From the cell containing the given text, extract its center point as (x, y) coordinate. 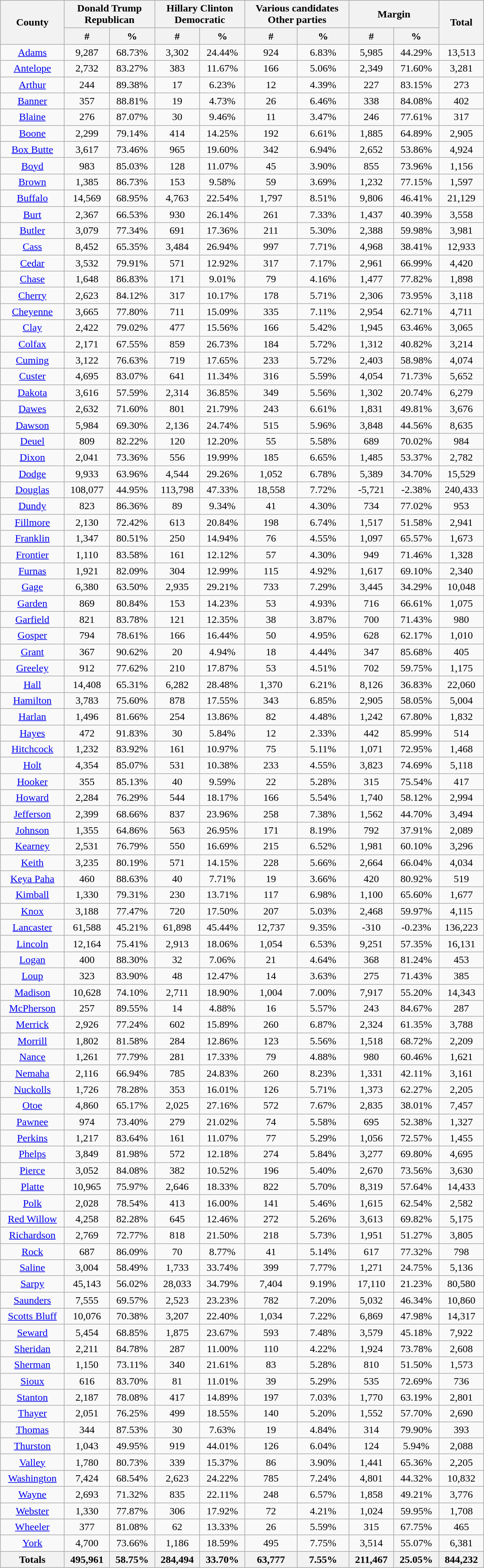
211,467 (371, 1559)
2,324 (371, 1025)
413 (177, 1203)
40.39% (416, 214)
306 (177, 1511)
55.07% (416, 1543)
79.90% (416, 1430)
29.21% (222, 587)
56.02% (132, 1284)
58.05% (416, 700)
2,523 (177, 1300)
27.16% (222, 1106)
45,143 (87, 1284)
3.69% (323, 182)
26.95% (222, 830)
50 (271, 636)
Pierce (32, 1170)
3,296 (461, 846)
72.57% (416, 1138)
4,544 (177, 474)
68.54% (132, 1478)
531 (177, 765)
5,032 (371, 1300)
2,403 (371, 360)
14,569 (87, 198)
10.38% (222, 765)
281 (177, 1057)
3,676 (461, 409)
4.51% (323, 668)
58.49% (132, 1268)
65.31% (132, 684)
5.20% (323, 1413)
Various candidatesOther parties (297, 14)
822 (271, 1187)
563 (177, 830)
110 (271, 1349)
63.19% (416, 1397)
1,573 (461, 1365)
Boyd (32, 166)
1,552 (371, 1413)
3,783 (87, 700)
Scotts Bluff (32, 1316)
10,965 (87, 1187)
9.34% (222, 506)
22,060 (461, 684)
5,985 (371, 52)
76.29% (132, 798)
377 (87, 1527)
782 (271, 1300)
14.15% (222, 863)
2,835 (371, 1106)
7,555 (87, 1300)
Thayer (32, 1413)
Cedar (32, 263)
335 (271, 312)
Burt (32, 214)
Morrill (32, 1041)
17 (177, 85)
7.24% (323, 1478)
983 (87, 166)
279 (177, 1122)
Hayes (32, 733)
82 (271, 717)
495,961 (87, 1559)
Polk (32, 1203)
1,477 (371, 279)
17.87% (222, 668)
628 (371, 636)
544 (177, 798)
83.78% (132, 619)
316 (271, 376)
6.23% (222, 85)
20.74% (416, 393)
4.94% (222, 652)
65.60% (416, 895)
15.37% (222, 1462)
Total (461, 22)
869 (87, 603)
51.58% (416, 522)
Garfield (32, 619)
Gage (32, 587)
1,673 (461, 539)
Sioux (32, 1381)
2,632 (87, 409)
8,635 (461, 425)
141 (271, 1203)
Saline (32, 1268)
196 (271, 1170)
Douglas (32, 490)
7.77% (323, 1268)
246 (371, 117)
88.81% (132, 101)
-2.38% (416, 490)
72.69% (416, 1381)
75 (271, 749)
258 (271, 814)
399 (271, 1268)
71.73% (416, 376)
3,981 (461, 231)
14.94% (222, 539)
689 (371, 441)
16 (271, 1009)
919 (177, 1446)
Seward (32, 1333)
2,994 (461, 798)
17.65% (222, 360)
2.33% (323, 733)
Banner (32, 101)
Platte (32, 1187)
617 (371, 1251)
46.34% (416, 1300)
349 (271, 393)
794 (87, 636)
353 (177, 1089)
924 (271, 52)
974 (87, 1122)
83.15% (416, 85)
1,150 (87, 1365)
2,926 (87, 1025)
7.11% (323, 312)
5.14% (323, 1251)
835 (177, 1494)
Adams (32, 52)
12.47% (222, 976)
6.57% (323, 1494)
6,282 (177, 684)
3,823 (371, 765)
83 (271, 1365)
3,484 (177, 247)
1,951 (371, 1235)
69.57% (132, 1300)
1,347 (87, 539)
Jefferson (32, 814)
70.38% (132, 1316)
3,207 (177, 1316)
Nuckolls (32, 1089)
4.39% (323, 85)
17.92% (222, 1511)
323 (87, 976)
702 (371, 668)
912 (87, 668)
4.64% (323, 960)
6.04% (323, 1446)
2,399 (87, 814)
Johnson (32, 830)
1,110 (87, 555)
1,217 (87, 1138)
691 (177, 231)
59.75% (416, 668)
83.58% (132, 555)
77.79% (132, 1057)
4,700 (87, 1543)
10,076 (87, 1316)
1,370 (271, 684)
2,088 (461, 1446)
3,235 (87, 863)
2,340 (461, 571)
1,052 (271, 474)
818 (177, 1235)
Frontier (32, 555)
4.16% (323, 279)
400 (87, 960)
4.21% (323, 1511)
18,558 (271, 490)
81.24% (416, 960)
71.46% (416, 555)
1,097 (371, 539)
2,652 (371, 149)
2,941 (461, 522)
2,349 (371, 69)
1,517 (371, 522)
2,801 (461, 1397)
58.12% (416, 798)
Arthur (32, 85)
84.67% (416, 1009)
250 (177, 539)
2,314 (177, 393)
Totals (32, 1559)
73.56% (416, 1170)
Valley (32, 1462)
4,074 (461, 360)
73.36% (132, 457)
499 (177, 1413)
6.83% (323, 52)
89.55% (132, 1009)
44.01% (222, 1446)
Hall (32, 684)
6,380 (87, 587)
1,733 (177, 1268)
18.90% (222, 992)
Grant (32, 652)
24.22% (222, 1478)
Donald TrumpRepublican (109, 14)
613 (177, 522)
19.99% (222, 457)
1,921 (87, 571)
1,468 (461, 749)
16.01% (222, 1089)
Boone (32, 133)
21.50% (222, 1235)
5.57% (323, 1009)
2,028 (87, 1203)
1,770 (371, 1397)
Cheyenne (32, 312)
61.35% (416, 1025)
49.81% (416, 409)
59.97% (416, 911)
57.70% (416, 1413)
3,118 (461, 295)
2,782 (461, 457)
Howard (32, 798)
5,389 (371, 474)
257 (87, 1009)
2,961 (371, 263)
6.87% (323, 1025)
273 (461, 85)
254 (177, 717)
70 (177, 1251)
357 (87, 101)
3,052 (87, 1170)
3,848 (371, 425)
244 (87, 85)
5.54% (323, 798)
240,433 (461, 490)
69.82% (416, 1219)
64.86% (132, 830)
7.29% (323, 587)
Pawnee (32, 1122)
Dawes (32, 409)
Garden (32, 603)
68.85% (132, 1333)
1,981 (371, 846)
21.23% (416, 1284)
514 (461, 733)
Butler (32, 231)
20.84% (222, 522)
11.01% (222, 1381)
Thurston (32, 1446)
78.54% (132, 1203)
121 (177, 619)
Sherman (32, 1365)
9.59% (222, 782)
9,933 (87, 474)
687 (87, 1251)
44.95% (132, 490)
9,806 (371, 198)
Wayne (32, 1494)
Phelps (32, 1154)
720 (177, 911)
7.03% (323, 1397)
602 (177, 1025)
49.21% (416, 1494)
2,913 (177, 943)
6.85% (323, 700)
83.92% (132, 749)
1,898 (461, 279)
304 (177, 571)
Cass (32, 247)
66.61% (416, 603)
59 (271, 182)
44.70% (416, 814)
23.23% (222, 1300)
7.06% (222, 960)
108,077 (87, 490)
4,354 (87, 765)
Lincoln (32, 943)
79.02% (132, 328)
39 (271, 1381)
91.83% (132, 733)
62 (177, 1527)
7.38% (323, 814)
86 (271, 1462)
13.71% (222, 895)
65.57% (416, 539)
3,188 (87, 911)
1,024 (371, 1511)
Hamilton (32, 700)
87.53% (132, 1430)
10,048 (461, 587)
13.33% (222, 1527)
272 (271, 1219)
1,858 (371, 1494)
6.94% (323, 149)
711 (177, 312)
10,832 (461, 1478)
1,312 (371, 344)
38.41% (416, 247)
Clay (32, 328)
700 (371, 619)
2,608 (461, 1349)
113,798 (177, 490)
Stanton (32, 1397)
1,875 (177, 1333)
63.50% (132, 587)
347 (371, 652)
Dundy (32, 506)
73.96% (416, 166)
11.34% (222, 376)
81.58% (132, 1041)
61,588 (87, 927)
1,156 (461, 166)
-310 (371, 927)
7.67% (323, 1106)
641 (177, 376)
Margin (394, 14)
Washington (32, 1478)
76 (271, 539)
393 (461, 1430)
382 (177, 1170)
1,677 (461, 895)
965 (177, 149)
77.87% (132, 1511)
1,043 (87, 1446)
859 (177, 344)
3,161 (461, 1073)
11 (271, 117)
3,494 (461, 814)
1,832 (461, 717)
44.29% (416, 52)
227 (371, 85)
5.26% (323, 1219)
5.73% (323, 1235)
45.44% (222, 927)
460 (87, 879)
5.11% (323, 749)
1,885 (371, 133)
2,367 (87, 214)
5.94% (416, 1446)
2,670 (371, 1170)
58.98% (416, 360)
997 (271, 247)
7,424 (87, 1478)
385 (461, 976)
16.00% (222, 1203)
22.40% (222, 1316)
4,711 (461, 312)
4,968 (371, 247)
821 (87, 619)
77.32% (416, 1251)
78.28% (132, 1089)
77.02% (416, 506)
5,175 (461, 1219)
18 (271, 652)
1,331 (371, 1073)
4.95% (323, 636)
733 (271, 587)
736 (461, 1381)
26.73% (222, 344)
197 (271, 1397)
261 (271, 214)
12.20% (222, 441)
12.92% (222, 263)
930 (177, 214)
47.33% (222, 490)
83.70% (132, 1381)
1,100 (371, 895)
792 (371, 830)
2,690 (461, 1413)
49.95% (132, 1446)
4,054 (371, 376)
2,531 (87, 846)
77.61% (416, 117)
405 (461, 652)
77.34% (132, 231)
14,408 (87, 684)
17.36% (222, 231)
6.65% (323, 457)
81 (177, 1381)
24.44% (222, 52)
Lancaster (32, 927)
2,306 (371, 295)
89 (177, 506)
472 (87, 733)
15.09% (222, 312)
68.66% (132, 814)
66.04% (416, 863)
11.00% (222, 1349)
1,740 (371, 798)
60.10% (416, 846)
88.63% (132, 879)
18.33% (222, 1187)
55 (271, 441)
7,922 (461, 1333)
21,129 (461, 198)
Chase (32, 279)
12,737 (271, 927)
68.72% (416, 1041)
57.64% (416, 1187)
1,373 (371, 1089)
4.44% (323, 652)
22.54% (222, 198)
6.46% (323, 101)
76.79% (132, 846)
77.82% (416, 279)
45 (271, 166)
338 (371, 101)
117 (271, 895)
3,122 (87, 360)
2,693 (87, 1494)
16.44% (222, 636)
855 (371, 166)
3.63% (323, 976)
78.61% (132, 636)
67.55% (132, 344)
Kimball (32, 895)
Dakota (32, 393)
1,924 (371, 1349)
519 (461, 879)
74.69% (416, 765)
8,452 (87, 247)
809 (87, 441)
1,261 (87, 1057)
5,652 (461, 376)
32 (177, 960)
3,579 (371, 1333)
73.95% (416, 295)
75.41% (132, 943)
1,175 (461, 668)
77.24% (132, 1025)
67.75% (416, 1527)
7.63% (222, 1430)
Hitchcock (32, 749)
2,388 (371, 231)
47.98% (416, 1316)
8,319 (371, 1187)
17.55% (222, 700)
Keith (32, 863)
734 (371, 506)
Cherry (32, 295)
2,187 (87, 1397)
5.40% (323, 1170)
556 (177, 457)
68.73% (132, 52)
18.17% (222, 798)
6.21% (323, 684)
3,514 (371, 1543)
80.92% (416, 879)
County (32, 22)
-0.23% (416, 927)
5.03% (323, 911)
57.35% (416, 943)
9.35% (323, 927)
3,776 (461, 1494)
1,597 (461, 182)
51.27% (416, 1235)
Merrick (32, 1025)
38 (271, 619)
9.46% (222, 117)
284 (177, 1041)
Red Willow (32, 1219)
136,223 (461, 927)
10,628 (87, 992)
77.15% (416, 182)
13.86% (222, 717)
465 (461, 1527)
29.26% (222, 474)
45.18% (416, 1333)
1,797 (271, 198)
81.66% (132, 717)
Loup (32, 976)
4.48% (323, 717)
63,777 (271, 1559)
198 (271, 522)
339 (177, 1462)
26.14% (222, 214)
82.09% (132, 571)
4.73% (222, 101)
535 (371, 1381)
53.86% (416, 149)
75.54% (416, 782)
73.46% (132, 149)
3,532 (87, 263)
4,860 (87, 1106)
4,763 (177, 198)
67.80% (416, 717)
12.12% (222, 555)
83.07% (132, 376)
85.07% (132, 765)
9.19% (323, 1284)
22 (271, 782)
2,422 (87, 328)
878 (177, 700)
Blaine (32, 117)
23.96% (222, 814)
593 (271, 1333)
1,802 (87, 1041)
1,034 (271, 1316)
1,355 (87, 830)
10.52% (222, 1170)
810 (371, 1365)
12,164 (87, 943)
355 (87, 782)
23.67% (222, 1333)
51.50% (416, 1365)
8.19% (323, 830)
3,616 (87, 393)
645 (177, 1219)
4,258 (87, 1219)
McPherson (32, 1009)
6.74% (323, 522)
1,617 (371, 571)
42.11% (416, 1073)
230 (177, 895)
616 (87, 1381)
75.97% (132, 1187)
68.95% (132, 198)
Fillmore (32, 522)
Sarpy (32, 1284)
59.95% (416, 1511)
2,209 (461, 1041)
14.25% (222, 133)
24.83% (222, 1073)
2,171 (87, 344)
59.98% (416, 231)
83.27% (132, 69)
34.79% (222, 1284)
14,317 (461, 1316)
5.06% (323, 69)
2,582 (461, 1203)
1,780 (87, 1462)
2,468 (371, 911)
36.83% (416, 684)
1,455 (461, 1138)
34.70% (416, 474)
1,615 (371, 1203)
2,954 (371, 312)
3,630 (461, 1170)
62.54% (416, 1203)
3,665 (87, 312)
4.22% (323, 1349)
74.10% (132, 992)
115 (271, 571)
5.30% (323, 231)
79.14% (132, 133)
84.12% (132, 295)
62.27% (416, 1089)
80,580 (461, 1284)
7.22% (323, 1316)
7.75% (323, 1543)
453 (461, 960)
10.17% (222, 295)
71.32% (132, 1494)
275 (371, 976)
7.72% (323, 490)
5,136 (461, 1268)
66.99% (416, 263)
128 (177, 166)
Webster (32, 1511)
7.00% (323, 992)
1,485 (371, 457)
6,381 (461, 1543)
69.30% (132, 425)
37.91% (416, 830)
65.17% (132, 1106)
1,945 (371, 328)
85.99% (416, 733)
33.70% (222, 1559)
45.21% (132, 927)
823 (87, 506)
75.60% (132, 700)
73.40% (132, 1122)
1,726 (87, 1089)
3,214 (461, 344)
5.70% (323, 1187)
949 (371, 555)
2,089 (461, 830)
82.22% (132, 441)
383 (177, 69)
Knox (32, 911)
Cuming (32, 360)
1,302 (371, 393)
80.73% (132, 1462)
61,898 (177, 927)
7,917 (371, 992)
80.51% (132, 539)
340 (177, 1365)
72.95% (416, 749)
3,805 (461, 1235)
3,277 (371, 1154)
7,404 (271, 1284)
64.89% (416, 133)
16.69% (222, 846)
367 (87, 652)
9,251 (371, 943)
85.03% (132, 166)
17.50% (222, 911)
46.41% (416, 198)
801 (177, 409)
4.84% (323, 1430)
120 (177, 441)
5,984 (87, 425)
Nemaha (32, 1073)
342 (271, 149)
28.48% (222, 684)
2,646 (177, 1187)
344 (87, 1430)
5,118 (461, 765)
Kearney (32, 846)
1,010 (461, 636)
6.78% (323, 474)
1,004 (271, 992)
83.90% (132, 976)
695 (371, 1122)
1,621 (461, 1057)
837 (177, 814)
Dawson (32, 425)
7,457 (461, 1106)
77.62% (132, 668)
20 (177, 652)
248 (271, 1494)
12,933 (461, 247)
21.79% (222, 409)
62.17% (416, 636)
1,071 (371, 749)
953 (461, 506)
66.53% (132, 214)
21 (271, 960)
72.77% (132, 1235)
70.02% (416, 441)
3,065 (461, 328)
12.46% (222, 1219)
1,562 (371, 814)
3,558 (461, 214)
7.33% (323, 214)
2,041 (87, 457)
1,056 (371, 1138)
Nance (32, 1057)
3,445 (371, 587)
6.52% (323, 846)
90.62% (132, 652)
63.96% (132, 474)
515 (271, 425)
228 (271, 863)
18.59% (222, 1543)
Logan (32, 960)
716 (371, 603)
Greeley (32, 668)
211 (271, 231)
Rock (32, 1251)
8.77% (222, 1251)
1,186 (177, 1543)
65.35% (132, 247)
3.47% (323, 117)
11.67% (222, 69)
14.89% (222, 1397)
1,271 (371, 1268)
48 (177, 976)
343 (271, 700)
1,437 (371, 214)
2,732 (87, 69)
Saunders (32, 1300)
Dixon (32, 457)
Hooker (32, 782)
1,327 (461, 1122)
4,420 (461, 263)
14.23% (222, 603)
3.66% (323, 879)
Thomas (32, 1430)
17,110 (371, 1284)
34.29% (416, 587)
17.33% (222, 1057)
22.11% (222, 1494)
207 (271, 911)
26.94% (222, 247)
18.55% (222, 1413)
89.38% (132, 85)
192 (271, 133)
274 (271, 1154)
3,849 (87, 1154)
57 (271, 555)
Buffalo (32, 198)
Deuel (32, 441)
21.02% (222, 1122)
12.35% (222, 619)
Dodge (32, 474)
12.86% (222, 1041)
12.99% (222, 571)
3,617 (87, 149)
24.74% (222, 425)
2,051 (87, 1413)
7.48% (323, 1333)
1,054 (271, 943)
719 (177, 360)
2,136 (177, 425)
9.58% (222, 182)
85.13% (132, 782)
2,211 (87, 1349)
3.87% (323, 619)
69.10% (416, 571)
477 (177, 328)
77.47% (132, 911)
76.63% (132, 360)
3,079 (87, 231)
7.17% (323, 263)
8.51% (323, 198)
2,025 (177, 1106)
86.83% (132, 279)
1,831 (371, 409)
Sheridan (32, 1349)
3,004 (87, 1268)
5,454 (87, 1333)
6.98% (323, 895)
62.71% (416, 312)
3,302 (177, 52)
72.42% (132, 522)
368 (371, 960)
72 (271, 1511)
9.01% (222, 279)
66.94% (132, 1073)
57.59% (132, 393)
276 (87, 117)
1,328 (461, 555)
73.78% (416, 1349)
36.85% (222, 393)
1,441 (371, 1462)
77.80% (132, 312)
984 (461, 441)
3,788 (461, 1025)
442 (371, 733)
73.11% (132, 1365)
73.66% (132, 1543)
58.75% (132, 1559)
Richardson (32, 1235)
2,769 (87, 1235)
1,708 (461, 1511)
140 (271, 1413)
Otoe (32, 1106)
63.46% (416, 328)
87.07% (132, 117)
55.20% (416, 992)
314 (371, 1430)
18.06% (222, 943)
1,385 (87, 182)
Hillary ClintonDemocratic (200, 14)
86.36% (132, 506)
495 (271, 1543)
2,116 (87, 1073)
8,126 (371, 684)
414 (177, 133)
5.42% (323, 328)
798 (461, 1251)
10,860 (461, 1300)
2,284 (87, 798)
844,232 (461, 1559)
Perkins (32, 1138)
215 (271, 846)
79.91% (132, 263)
7.20% (323, 1300)
Custer (32, 376)
85.68% (416, 652)
4,115 (461, 911)
76.25% (132, 1413)
4.92% (323, 571)
3,281 (461, 69)
4,801 (371, 1478)
6,869 (371, 1316)
12.18% (222, 1154)
123 (271, 1041)
-5,721 (371, 490)
80.84% (132, 603)
284,494 (177, 1559)
Antelope (32, 69)
79.31% (132, 895)
Wheeler (32, 1527)
6,279 (461, 393)
52.38% (416, 1122)
40.82% (416, 344)
5,004 (461, 700)
2,935 (177, 587)
7.55% (323, 1559)
81.98% (132, 1154)
1,075 (461, 603)
15.56% (222, 328)
1,518 (371, 1041)
28,033 (177, 1284)
80.19% (132, 863)
86.09% (132, 1251)
74 (271, 1122)
1,496 (87, 717)
77 (271, 1138)
402 (461, 101)
Box Butte (32, 149)
14,433 (461, 1187)
2,664 (371, 863)
10.97% (222, 749)
5.96% (323, 425)
21.61% (222, 1365)
88.30% (132, 960)
86.73% (132, 182)
81.08% (132, 1527)
9,287 (87, 52)
Madison (32, 992)
60.46% (416, 1057)
Gosper (32, 636)
16,131 (461, 943)
124 (371, 1446)
69.80% (416, 1154)
83.64% (132, 1138)
2,130 (87, 522)
14,343 (461, 992)
53.37% (416, 457)
Franklin (32, 539)
2,299 (87, 133)
5.46% (323, 1203)
218 (271, 1235)
Harlan (32, 717)
24.75% (416, 1268)
33.74% (222, 1268)
1,648 (87, 279)
Brown (32, 182)
Keya Paha (32, 879)
184 (271, 344)
York (32, 1543)
25.05% (416, 1559)
420 (371, 879)
Colfax (32, 344)
4,924 (461, 149)
Furnas (32, 571)
2,711 (177, 992)
38.01% (416, 1106)
13,513 (461, 52)
19.60% (222, 149)
44.32% (416, 1478)
1,242 (371, 717)
15.89% (222, 1025)
4,034 (461, 863)
82.28% (132, 1219)
5.66% (323, 863)
78.08% (132, 1397)
550 (177, 846)
210 (177, 668)
15,529 (461, 474)
4.93% (323, 603)
3,613 (371, 1219)
6.53% (323, 943)
178 (271, 295)
8.23% (323, 1073)
44.56% (416, 425)
Holt (32, 765)
185 (271, 457)
65.36% (416, 1462)
84.78% (132, 1349)
